Return [x, y] of the center of cell containing provided text 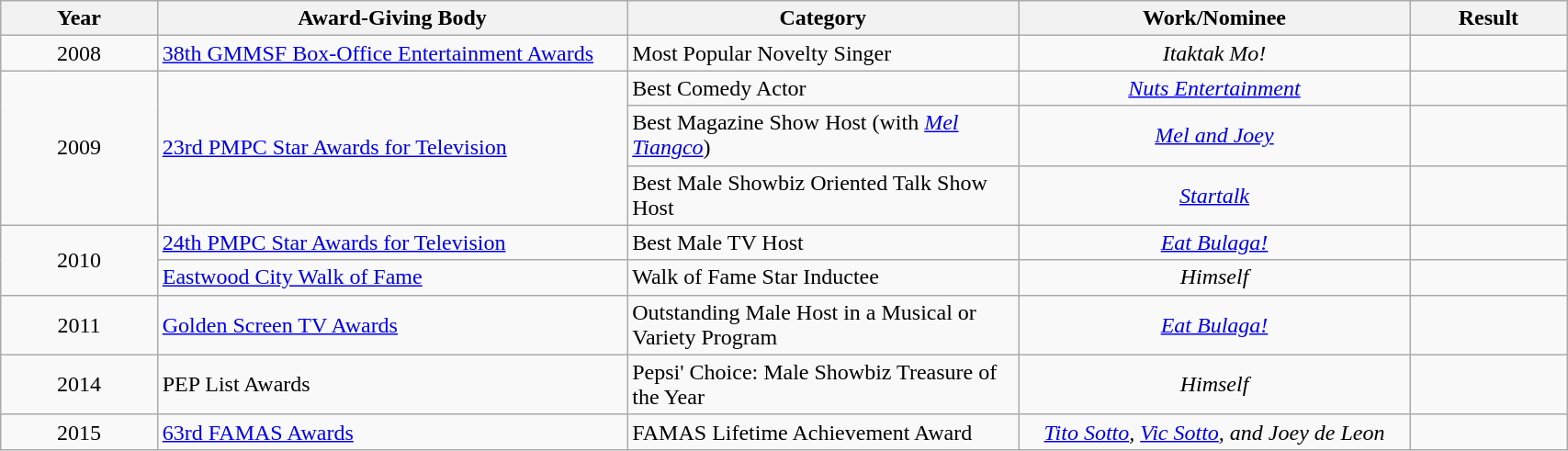
2009 [79, 148]
Nuts Entertainment [1214, 88]
Best Male TV Host [823, 242]
24th PMPC Star Awards for Television [391, 242]
Category [823, 18]
Award-Giving Body [391, 18]
2008 [79, 53]
PEP List Awards [391, 384]
Eastwood City Walk of Fame [391, 277]
Work/Nominee [1214, 18]
FAMAS Lifetime Achievement Award [823, 432]
Best Male Showbiz Oriented Talk Show Host [823, 195]
Result [1488, 18]
23rd PMPC Star Awards for Television [391, 148]
2011 [79, 325]
Golden Screen TV Awards [391, 325]
Pepsi' Choice: Male Showbiz Treasure of the Year [823, 384]
Mel and Joey [1214, 136]
2010 [79, 260]
2014 [79, 384]
Best Comedy Actor [823, 88]
Best Magazine Show Host (with Mel Tiangco) [823, 136]
Walk of Fame Star Inductee [823, 277]
Year [79, 18]
Tito Sotto, Vic Sotto, and Joey de Leon [1214, 432]
Itaktak Mo! [1214, 53]
Most Popular Novelty Singer [823, 53]
38th GMMSF Box-Office Entertainment Awards [391, 53]
63rd FAMAS Awards [391, 432]
Outstanding Male Host in a Musical or Variety Program [823, 325]
Startalk [1214, 195]
2015 [79, 432]
